Search for the cell housing the specified text and yield its (X, Y) center coordinate. 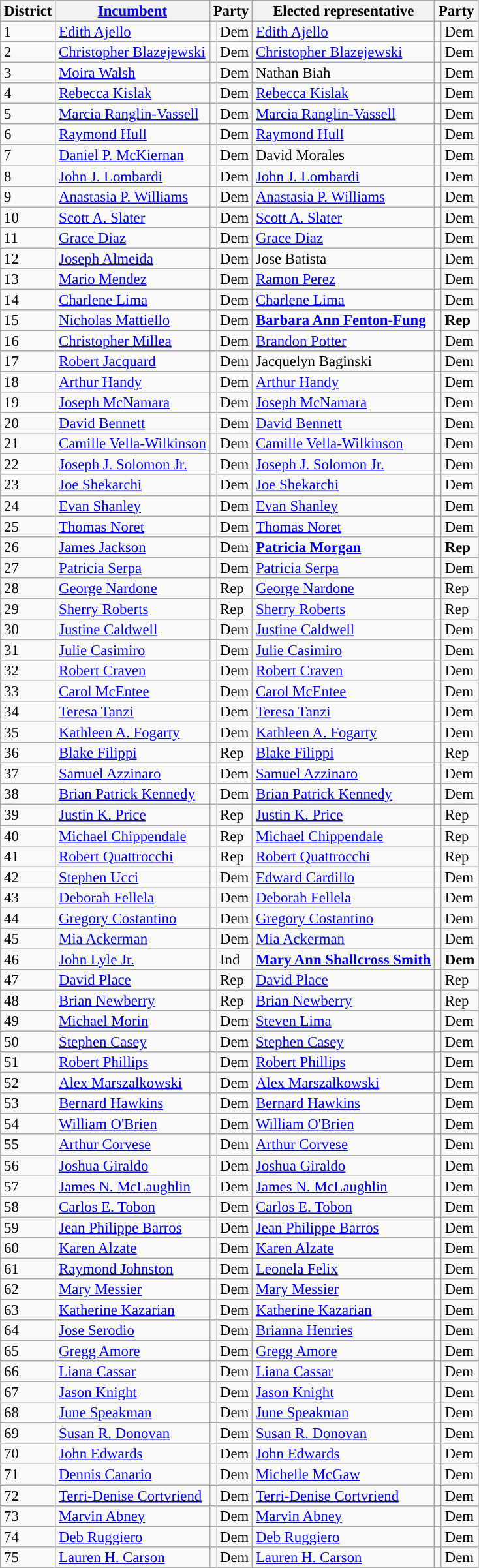
Steven Lima (343, 1021)
70 (28, 1454)
10 (28, 217)
Michael Morin (132, 1021)
Mario Mendez (132, 279)
Dennis Canario (132, 1475)
55 (28, 1145)
40 (28, 836)
38 (28, 795)
Stephen Ucci (132, 877)
39 (28, 815)
53 (28, 1103)
29 (28, 609)
4 (28, 93)
Ramon Perez (343, 279)
Brianna Henries (343, 1330)
Michelle McGaw (343, 1475)
56 (28, 1165)
65 (28, 1351)
Robert Jacquard (132, 361)
Daniel P. McKiernan (132, 155)
28 (28, 589)
21 (28, 444)
68 (28, 1413)
District (28, 11)
64 (28, 1330)
Edward Cardillo (343, 877)
61 (28, 1268)
66 (28, 1372)
22 (28, 465)
47 (28, 980)
73 (28, 1516)
30 (28, 630)
27 (28, 568)
49 (28, 1021)
Jacquelyn Baginski (343, 361)
Moira Walsh (132, 73)
33 (28, 692)
Nathan Biah (343, 73)
52 (28, 1083)
50 (28, 1042)
6 (28, 134)
24 (28, 506)
42 (28, 877)
20 (28, 423)
Mary Ann Shallcross Smith (343, 959)
58 (28, 1207)
15 (28, 320)
46 (28, 959)
35 (28, 733)
44 (28, 918)
43 (28, 897)
59 (28, 1227)
26 (28, 547)
12 (28, 258)
9 (28, 196)
57 (28, 1186)
31 (28, 650)
Joseph Almeida (132, 258)
74 (28, 1537)
5 (28, 114)
Jose Serodio (132, 1330)
Patricia Morgan (343, 547)
Leonela Felix (343, 1268)
Ind (235, 959)
Brandon Potter (343, 341)
18 (28, 382)
75 (28, 1557)
19 (28, 403)
45 (28, 939)
David Morales (343, 155)
54 (28, 1124)
37 (28, 774)
69 (28, 1434)
8 (28, 176)
John Lyle Jr. (132, 959)
Jose Batista (343, 258)
2 (28, 52)
17 (28, 361)
63 (28, 1310)
Barbara Ann Fenton-Fung (343, 320)
72 (28, 1496)
3 (28, 73)
Nicholas Mattiello (132, 320)
Incumbent (132, 11)
67 (28, 1392)
23 (28, 485)
51 (28, 1062)
11 (28, 238)
34 (28, 712)
60 (28, 1248)
16 (28, 341)
Raymond Johnston (132, 1268)
41 (28, 856)
32 (28, 671)
Elected representative (343, 11)
62 (28, 1289)
1 (28, 32)
71 (28, 1475)
36 (28, 753)
14 (28, 300)
Christopher Millea (132, 341)
13 (28, 279)
25 (28, 527)
7 (28, 155)
James Jackson (132, 547)
48 (28, 1000)
